Identify which cell holds the provided text, then report its (x, y) central coordinate. 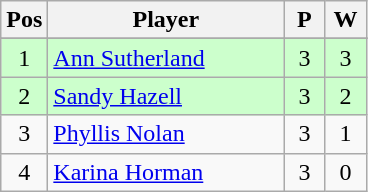
Pos (24, 20)
4 (24, 172)
W (346, 20)
Sandy Hazell (166, 96)
Karina Horman (166, 172)
Phyllis Nolan (166, 134)
Player (166, 20)
0 (346, 172)
P (304, 20)
Ann Sutherland (166, 58)
